Extract the (X, Y) coordinate from the center of the cell holding the provided text.  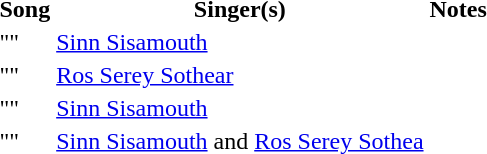
Ros Serey Sothear (240, 75)
